From the cell containing the given text, extract its center point as [X, Y] coordinate. 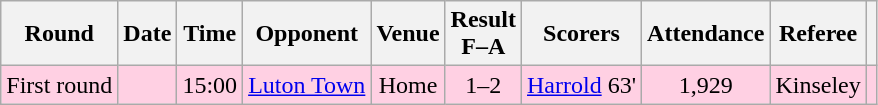
1–2 [483, 85]
Round [60, 34]
First round [60, 85]
Referee [818, 34]
15:00 [210, 85]
Scorers [581, 34]
Venue [408, 34]
Harrold 63' [581, 85]
Date [148, 34]
Attendance [706, 34]
Luton Town [307, 85]
Opponent [307, 34]
1,929 [706, 85]
ResultF–A [483, 34]
Kinseley [818, 85]
Time [210, 34]
Home [408, 85]
